For the text-containing cell, return its midpoint in (x, y) coordinate format. 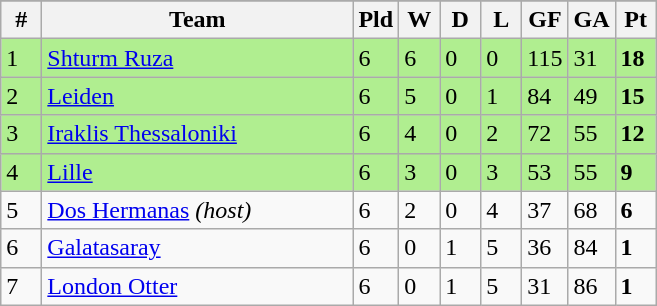
12 (636, 134)
Team (198, 20)
68 (592, 210)
72 (545, 134)
9 (636, 172)
GA (592, 20)
37 (545, 210)
36 (545, 248)
London Otter (198, 286)
L (502, 20)
Shturm Ruza (198, 58)
Iraklis Thessaloniki (198, 134)
Pld (376, 20)
115 (545, 58)
7 (22, 286)
Dos Hermanas (host) (198, 210)
15 (636, 96)
Lille (198, 172)
18 (636, 58)
49 (592, 96)
53 (545, 172)
86 (592, 286)
# (22, 20)
GF (545, 20)
Leiden (198, 96)
Galatasaray (198, 248)
Pt (636, 20)
W (420, 20)
D (460, 20)
